Scan for the cell matching the given text and deliver its (X, Y) coordinate at center. 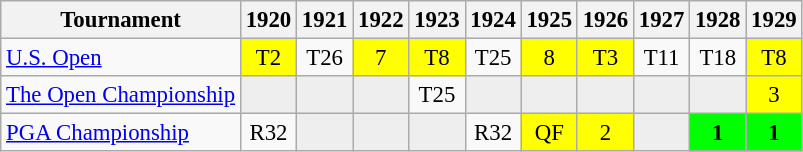
T11 (661, 58)
8 (549, 58)
1927 (661, 20)
1929 (774, 20)
QF (549, 133)
1921 (325, 20)
2 (605, 133)
1922 (381, 20)
T3 (605, 58)
T2 (268, 58)
1928 (718, 20)
T26 (325, 58)
T18 (718, 58)
Tournament (121, 20)
The Open Championship (121, 95)
1923 (437, 20)
3 (774, 95)
1925 (549, 20)
1926 (605, 20)
7 (381, 58)
U.S. Open (121, 58)
PGA Championship (121, 133)
1920 (268, 20)
1924 (493, 20)
